From the cell containing the given text, extract its center point as (X, Y) coordinate. 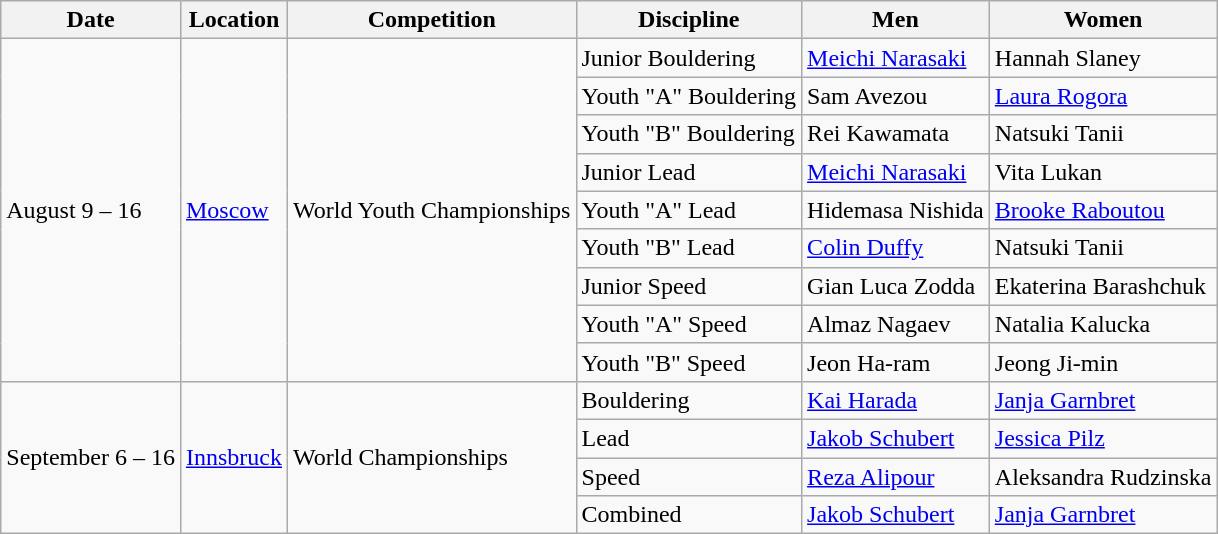
Junior Lead (689, 172)
Junior Bouldering (689, 58)
Youth "B" Speed (689, 362)
Women (1103, 20)
Competition (432, 20)
Lead (689, 438)
September 6 – 16 (91, 457)
World Youth Championships (432, 210)
Date (91, 20)
Combined (689, 515)
Innsbruck (234, 457)
Brooke Raboutou (1103, 210)
Jeong Ji-min (1103, 362)
Jeon Ha-ram (896, 362)
Ekaterina Barashchuk (1103, 286)
Natalia Kalucka (1103, 324)
Almaz Nagaev (896, 324)
Laura Rogora (1103, 96)
August 9 – 16 (91, 210)
Discipline (689, 20)
Speed (689, 477)
Sam Avezou (896, 96)
Gian Luca Zodda (896, 286)
Aleksandra Rudzinska (1103, 477)
Youth "A" Speed (689, 324)
Hannah Slaney (1103, 58)
Junior Speed (689, 286)
Youth "A" Bouldering (689, 96)
Rei Kawamata (896, 134)
Kai Harada (896, 400)
Bouldering (689, 400)
Location (234, 20)
Youth "A" Lead (689, 210)
Youth "B" Lead (689, 248)
Vita Lukan (1103, 172)
Reza Alipour (896, 477)
Youth "B" Bouldering (689, 134)
Colin Duffy (896, 248)
Jessica Pilz (1103, 438)
Moscow (234, 210)
Hidemasa Nishida (896, 210)
Men (896, 20)
World Championships (432, 457)
